From the cell containing the given text, extract its center point as [X, Y] coordinate. 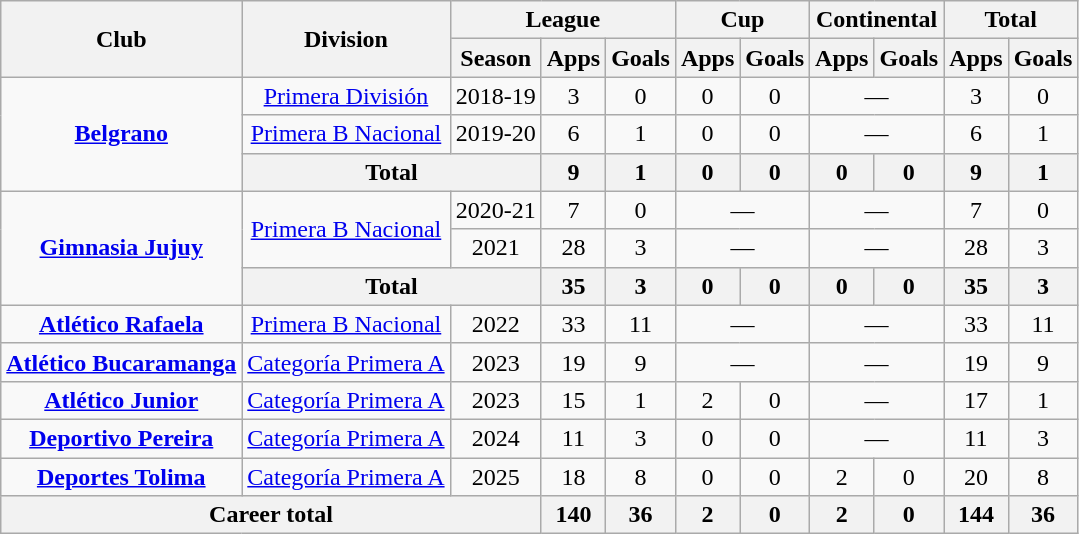
2018-19 [496, 96]
2020-21 [496, 210]
Atlético Rafaela [122, 324]
Primera División [346, 96]
15 [573, 400]
Deportes Tolima [122, 477]
League [562, 20]
2024 [496, 438]
18 [573, 477]
Career total [271, 515]
2021 [496, 248]
2022 [496, 324]
Atlético Bucaramanga [122, 362]
20 [976, 477]
Division [346, 39]
Gimnasia Jujuy [122, 248]
2019-20 [496, 134]
Atlético Junior [122, 400]
140 [573, 515]
Season [496, 58]
Cup [742, 20]
Club [122, 39]
Deportivo Pereira [122, 438]
17 [976, 400]
Belgrano [122, 134]
2025 [496, 477]
144 [976, 515]
Continental [877, 20]
